Capture the cell that displays the provided text and extract its (x, y) central coordinate. 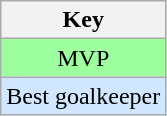
MVP (84, 58)
Best goalkeeper (84, 96)
Key (84, 20)
